From the cell containing the given text, extract its center point as [x, y] coordinate. 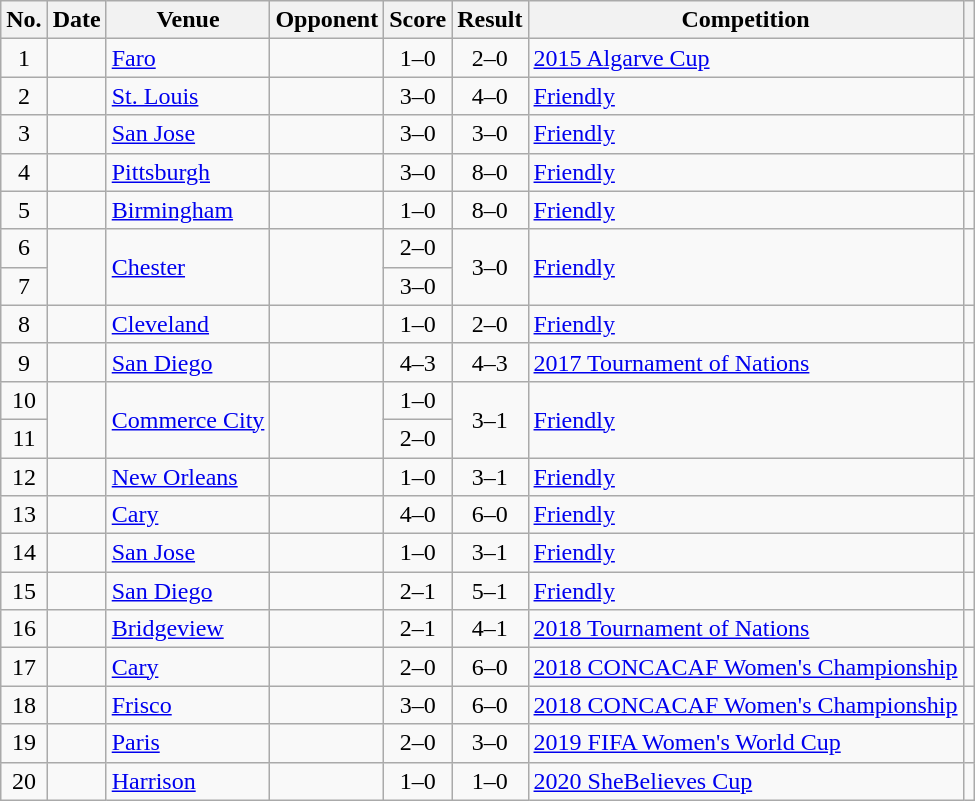
2 [24, 96]
Venue [188, 20]
Date [76, 20]
20 [24, 781]
14 [24, 553]
2019 FIFA Women's World Cup [746, 743]
Faro [188, 58]
16 [24, 629]
13 [24, 515]
7 [24, 286]
Birmingham [188, 210]
Score [418, 20]
15 [24, 591]
Chester [188, 267]
11 [24, 438]
No. [24, 20]
3 [24, 134]
6 [24, 248]
Cleveland [188, 324]
Result [490, 20]
5–1 [490, 591]
New Orleans [188, 477]
10 [24, 400]
Harrison [188, 781]
St. Louis [188, 96]
9 [24, 362]
2020 SheBelieves Cup [746, 781]
1 [24, 58]
Pittsburgh [188, 172]
Bridgeview [188, 629]
4 [24, 172]
2018 Tournament of Nations [746, 629]
12 [24, 477]
Frisco [188, 705]
Commerce City [188, 419]
5 [24, 210]
8 [24, 324]
19 [24, 743]
2015 Algarve Cup [746, 58]
18 [24, 705]
Competition [746, 20]
Paris [188, 743]
2017 Tournament of Nations [746, 362]
4–1 [490, 629]
Opponent [327, 20]
17 [24, 667]
